Detect which cell encompasses the target text, then output its (X, Y) center coordinate. 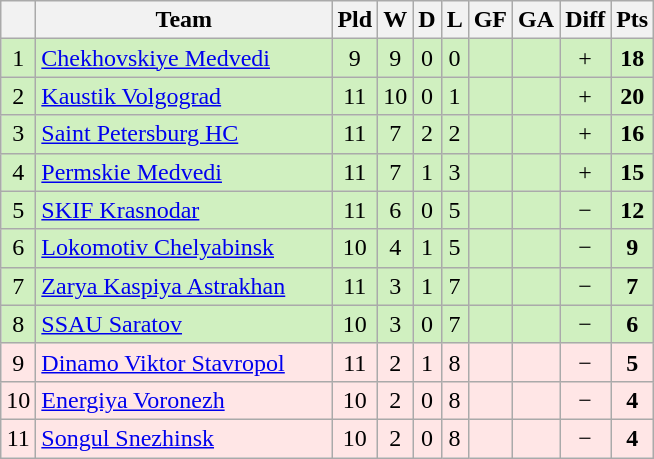
W (396, 20)
GA (536, 20)
GF (490, 20)
L (454, 20)
Pld (355, 20)
15 (632, 172)
Pts (632, 20)
Lokomotiv Chelyabinsk (184, 248)
Zarya Kaspiya Astrakhan (184, 286)
Diff (586, 20)
Songul Snezhinsk (184, 438)
SKIF Krasnodar (184, 210)
12 (632, 210)
Saint Petersburg HC (184, 134)
18 (632, 58)
Team (184, 20)
Permskie Medvedi (184, 172)
Kaustik Volgograd (184, 96)
16 (632, 134)
Chekhovskiye Medvedi (184, 58)
SSAU Saratov (184, 324)
Energiya Voronezh (184, 400)
20 (632, 96)
D (427, 20)
Dinamo Viktor Stavropol (184, 362)
